Find where the given text appears and provide that cell's center as (X, Y) coordinate. 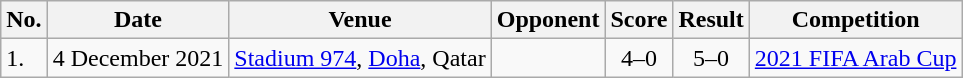
Date (138, 20)
Competition (856, 20)
2021 FIFA Arab Cup (856, 58)
Stadium 974, Doha, Qatar (360, 58)
No. (24, 20)
Venue (360, 20)
4–0 (639, 58)
Opponent (548, 20)
5–0 (711, 58)
Score (639, 20)
4 December 2021 (138, 58)
1. (24, 58)
Result (711, 20)
